Pinpoint the cell where the given text exists, returning its (X, Y) midpoint coordinate. 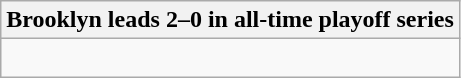
Brooklyn leads 2–0 in all-time playoff series (230, 20)
